Provide the (X, Y) coordinate of the cell's center where the given text is located.  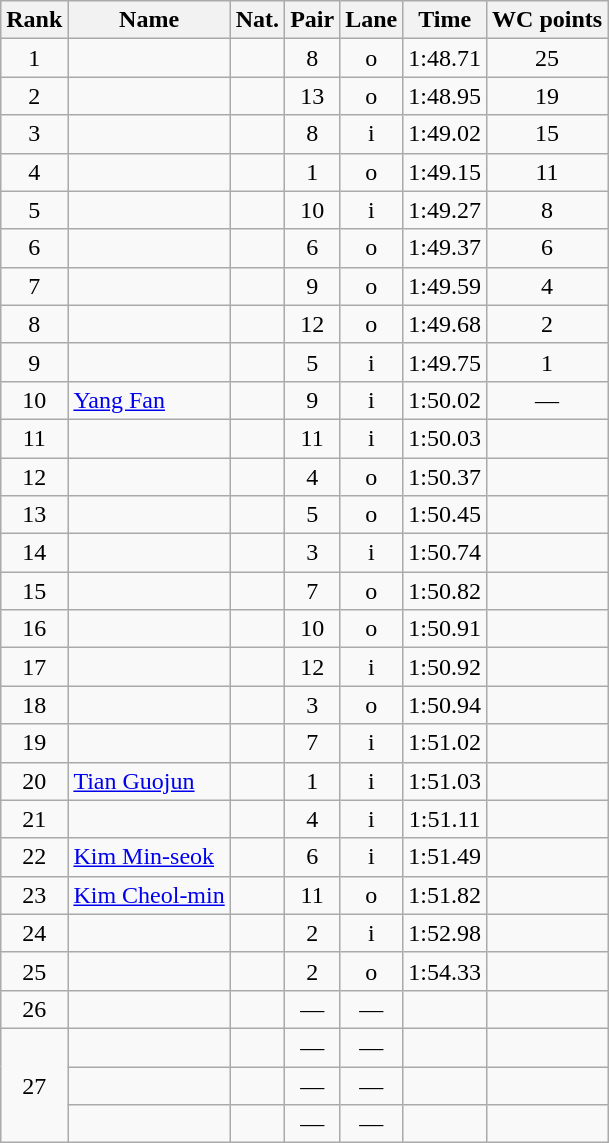
Yang Fan (149, 400)
Pair (312, 20)
1:50.03 (445, 438)
1:51.02 (445, 743)
1:50.92 (445, 667)
1:49.02 (445, 134)
16 (34, 629)
1:48.95 (445, 96)
Tian Guojun (149, 781)
Name (149, 20)
1:54.33 (445, 971)
14 (34, 553)
Rank (34, 20)
1:51.49 (445, 857)
17 (34, 667)
1:51.11 (445, 819)
Kim Min-seok (149, 857)
1:48.71 (445, 58)
1:49.68 (445, 324)
1:50.91 (445, 629)
26 (34, 1009)
1:49.75 (445, 362)
Kim Cheol-min (149, 895)
1:52.98 (445, 933)
1:51.03 (445, 781)
1:50.02 (445, 400)
1:49.37 (445, 248)
WC points (548, 20)
1:50.37 (445, 477)
Time (445, 20)
20 (34, 781)
27 (34, 1085)
22 (34, 857)
Lane (372, 20)
18 (34, 705)
1:50.94 (445, 705)
21 (34, 819)
1:50.74 (445, 553)
1:49.27 (445, 210)
1:51.82 (445, 895)
23 (34, 895)
1:49.15 (445, 172)
1:50.45 (445, 515)
1:50.82 (445, 591)
Nat. (257, 20)
24 (34, 933)
1:49.59 (445, 286)
